Pinpoint the cell where the given text exists, returning its [x, y] midpoint coordinate. 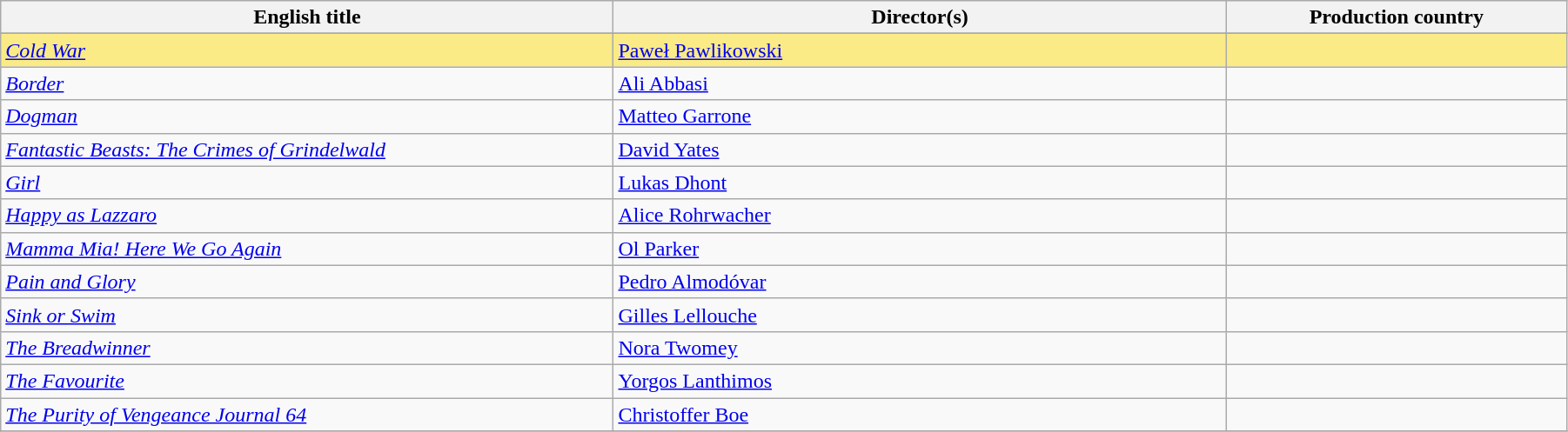
Gilles Lellouche [920, 315]
Dogman [307, 116]
Pedro Almodóvar [920, 282]
The Breadwinner [307, 348]
Matteo Garrone [920, 116]
Girl [307, 183]
Ol Parker [920, 249]
Mamma Mia! Here We Go Again [307, 249]
The Purity of Vengeance Journal 64 [307, 415]
Production country [1396, 17]
Nora Twomey [920, 348]
Happy as Lazzaro [307, 216]
The Favourite [307, 381]
Pain and Glory [307, 282]
English title [307, 17]
David Yates [920, 150]
Alice Rohrwacher [920, 216]
Border [307, 83]
Director(s) [920, 17]
Fantastic Beasts: The Crimes of Grindelwald [307, 150]
Christoffer Boe [920, 415]
Cold War [307, 50]
Ali Abbasi [920, 83]
Sink or Swim [307, 315]
Lukas Dhont [920, 183]
Paweł Pawlikowski [920, 50]
Yorgos Lanthimos [920, 381]
